Locate the cell with the specified text and output its (x, y) center coordinate. 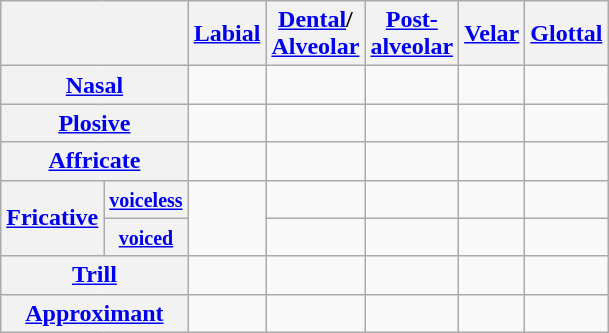
Plosive (94, 123)
voiceless (146, 199)
Approximant (94, 313)
Labial (227, 34)
Post-alveolar (412, 34)
Fricative (52, 218)
Trill (94, 275)
Velar (492, 34)
Glottal (566, 34)
Affricate (94, 161)
voiced (146, 237)
Dental/Alveolar (316, 34)
Nasal (94, 85)
